Return the [X, Y] coordinate for the center point of the cell that contains the specified text.  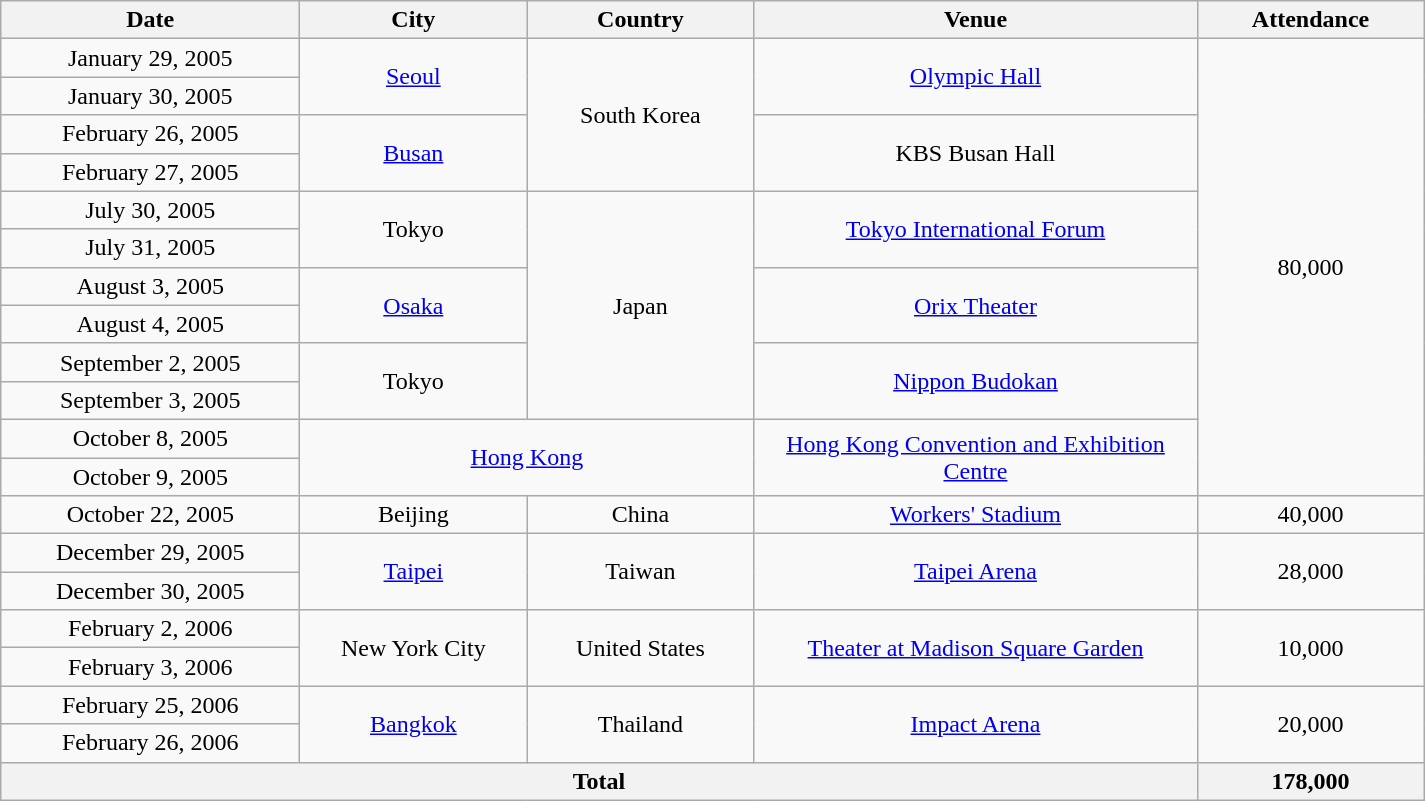
July 31, 2005 [150, 248]
10,000 [1310, 648]
Workers' Stadium [976, 515]
New York City [414, 648]
February 26, 2005 [150, 134]
Bangkok [414, 724]
28,000 [1310, 572]
Seoul [414, 77]
Hong Kong Convention and Exhibition Centre [976, 457]
Beijing [414, 515]
February 25, 2006 [150, 705]
September 3, 2005 [150, 400]
Attendance [1310, 20]
February 27, 2005 [150, 172]
December 29, 2005 [150, 553]
January 30, 2005 [150, 96]
Impact Arena [976, 724]
October 8, 2005 [150, 438]
August 4, 2005 [150, 324]
October 22, 2005 [150, 515]
Osaka [414, 305]
City [414, 20]
80,000 [1310, 268]
Taiwan [640, 572]
Venue [976, 20]
Country [640, 20]
February 26, 2006 [150, 743]
July 30, 2005 [150, 210]
Taipei Arena [976, 572]
Total [599, 781]
KBS Busan Hall [976, 153]
Busan [414, 153]
Thailand [640, 724]
February 2, 2006 [150, 629]
20,000 [1310, 724]
August 3, 2005 [150, 286]
Orix Theater [976, 305]
178,000 [1310, 781]
Nippon Budokan [976, 381]
South Korea [640, 115]
China [640, 515]
February 3, 2006 [150, 667]
Date [150, 20]
Olympic Hall [976, 77]
Japan [640, 305]
United States [640, 648]
Theater at Madison Square Garden [976, 648]
Taipei [414, 572]
January 29, 2005 [150, 58]
40,000 [1310, 515]
October 9, 2005 [150, 477]
Hong Kong [527, 457]
Tokyo International Forum [976, 229]
December 30, 2005 [150, 591]
September 2, 2005 [150, 362]
